Provide the (X, Y) coordinate of the cell's center where the given text is located.  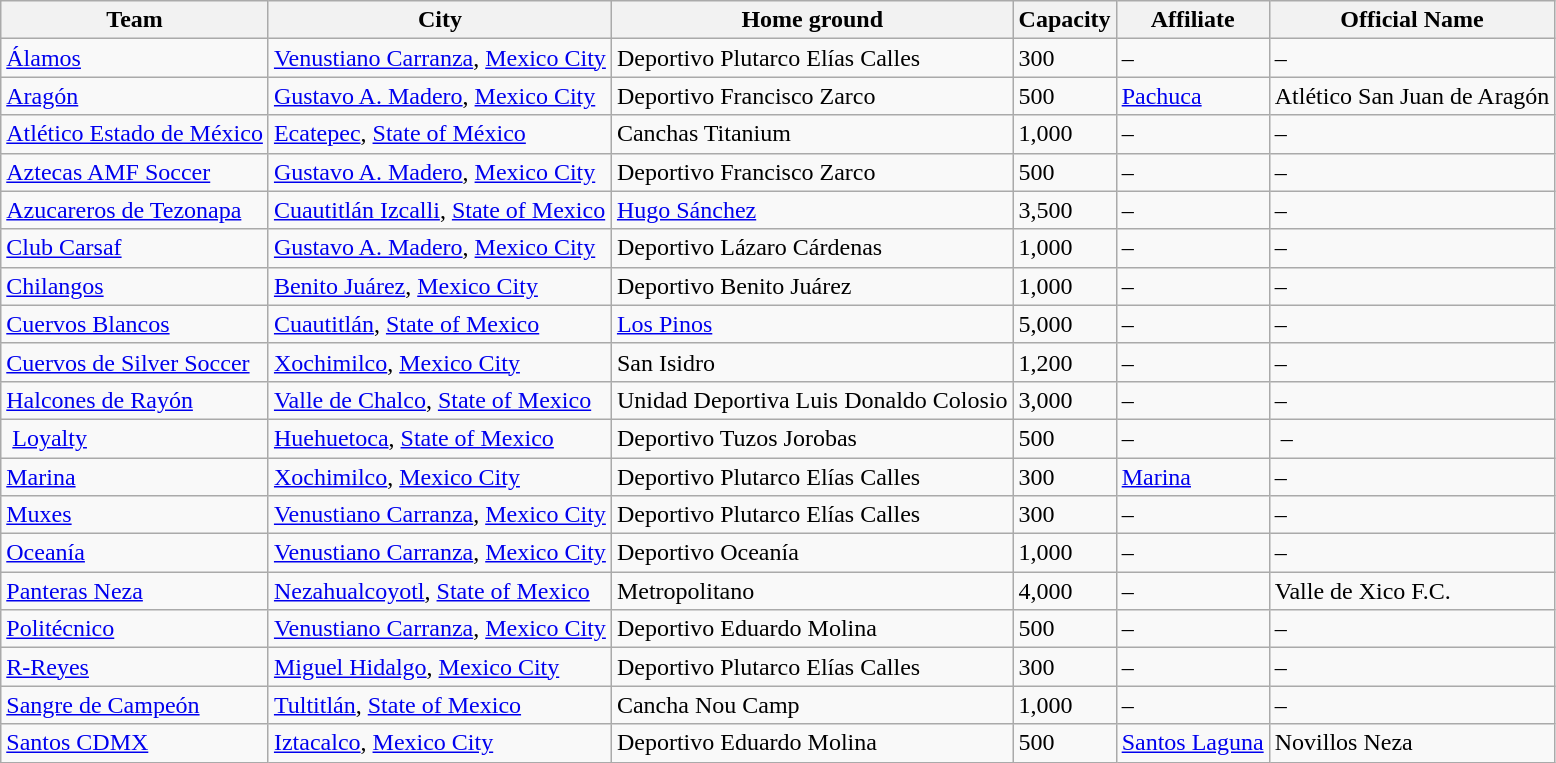
Sangre de Campeón (135, 705)
Pachuca (1192, 96)
3,000 (1064, 400)
Santos Laguna (1192, 743)
Deportivo Tuzos Jorobas (812, 438)
Atlético San Juan de Aragón (1412, 96)
Deportivo Lázaro Cárdenas (812, 248)
San Isidro (812, 362)
Iztacalco, Mexico City (440, 743)
Muxes (135, 515)
Álamos (135, 58)
Nezahualcoyotl, State of Mexico (440, 591)
Official Name (1412, 20)
Aragón (135, 96)
Santos CDMX (135, 743)
Oceanía (135, 553)
Aztecas AMF Soccer (135, 172)
Tultitlán, State of Mexico (440, 705)
Cuautitlán, State of Mexico (440, 324)
City (440, 20)
Unidad Deportiva Luis Donaldo Colosio (812, 400)
Deportivo Oceanía (812, 553)
Los Pinos (812, 324)
Cuervos Blancos (135, 324)
Politécnico (135, 629)
Valle de Chalco, State of Mexico (440, 400)
Valle de Xico F.C. (1412, 591)
Affiliate (1192, 20)
Metropolitano (812, 591)
4,000 (1064, 591)
Huehuetoca, State of Mexico (440, 438)
R-Reyes (135, 667)
Capacity (1064, 20)
Halcones de Rayón (135, 400)
Canchas Titanium (812, 134)
Chilangos (135, 286)
Novillos Neza (1412, 743)
5,000 (1064, 324)
Cancha Nou Camp (812, 705)
Cuervos de Silver Soccer (135, 362)
Hugo Sánchez (812, 210)
Benito Juárez, Mexico City (440, 286)
Loyalty (135, 438)
1,200 (1064, 362)
Panteras Neza (135, 591)
Miguel Hidalgo, Mexico City (440, 667)
Home ground (812, 20)
Azucareros de Tezonapa (135, 210)
Atlético Estado de México (135, 134)
3,500 (1064, 210)
Cuautitlán Izcalli, State of Mexico (440, 210)
Deportivo Benito Juárez (812, 286)
Team (135, 20)
Ecatepec, State of México (440, 134)
Club Carsaf (135, 248)
